Find where the given text appears and provide that cell's center as [x, y] coordinate. 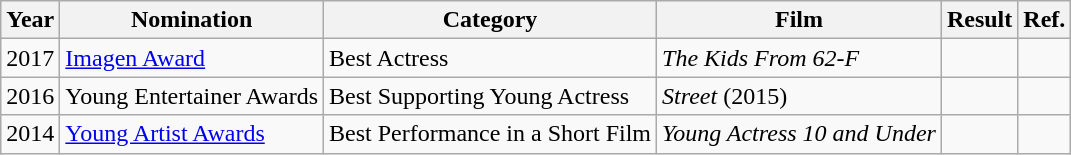
Best Performance in a Short Film [490, 134]
Nomination [192, 20]
Ref. [1044, 20]
Year [30, 20]
Imagen Award [192, 58]
2017 [30, 58]
2016 [30, 96]
Film [800, 20]
2014 [30, 134]
Young Entertainer Awards [192, 96]
Best Actress [490, 58]
Best Supporting Young Actress [490, 96]
The Kids From 62-F [800, 58]
Category [490, 20]
Young Artist Awards [192, 134]
Young Actress 10 and Under [800, 134]
Street (2015) [800, 96]
Result [979, 20]
